Extract the (x, y) coordinate from the center of the cell holding the provided text.  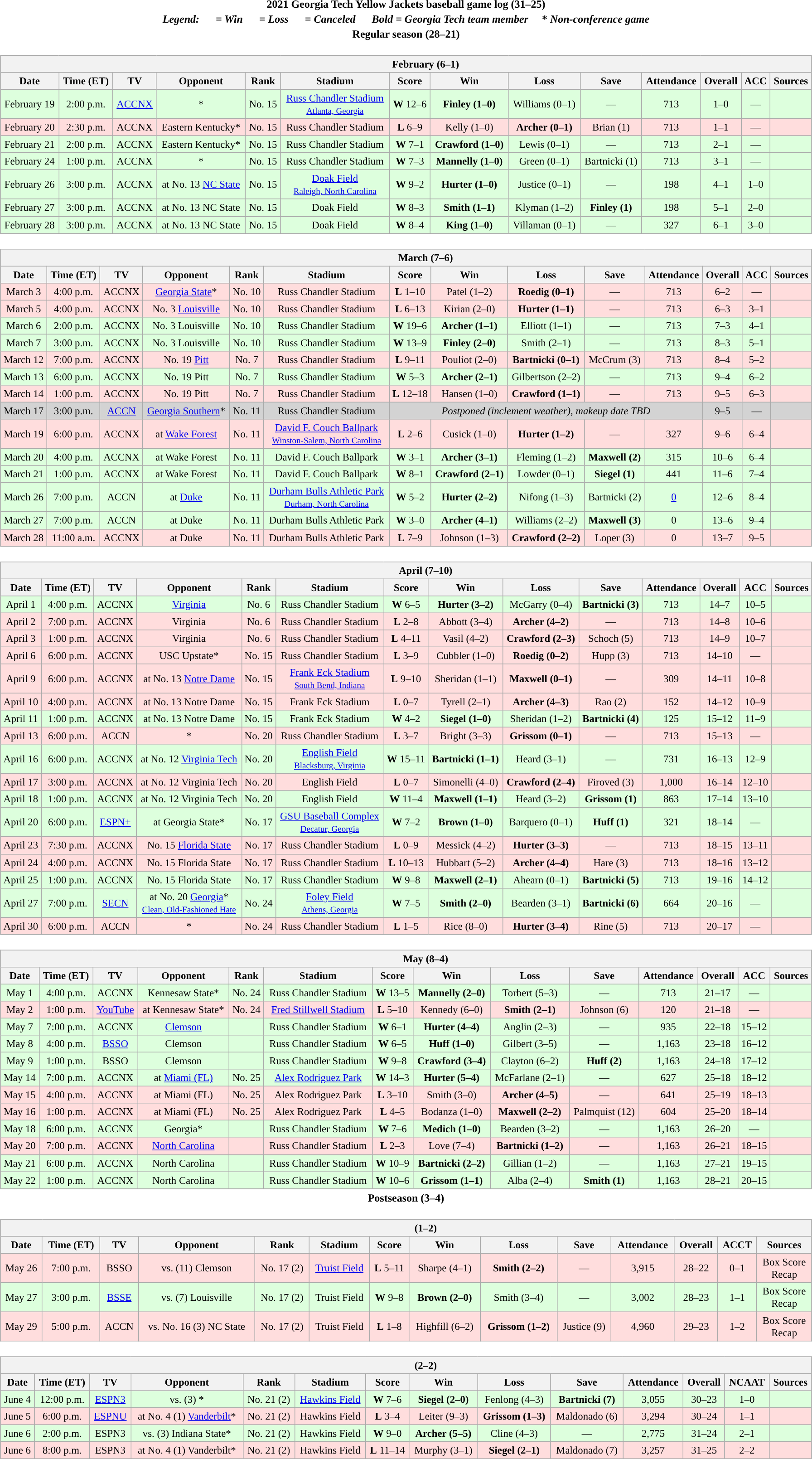
19–15 (754, 1163)
Hurter (1–0) (469, 185)
March 5 (24, 309)
King (1–0) (469, 225)
vs. (7) Louisville (197, 1297)
Hansen (1–0) (469, 394)
Sharpe (4–1) (445, 1268)
Maxwell (1–1) (465, 799)
April 9 (21, 679)
W 13–5 (392, 993)
17–12 (754, 1061)
Maxwell (2) (614, 457)
Georgia Southern* (186, 411)
Smith (1) (604, 1180)
Lowder (0–1) (546, 474)
McGarry (0–4) (541, 604)
12:00 p.m. (62, 1399)
Georgia* (183, 1129)
Finley (1) (611, 208)
Tyrell (2–1) (465, 702)
Williams (0–1) (545, 104)
Smith (3–0) (451, 1095)
25–19 (718, 1095)
YouTube (115, 1010)
vs. No. 16 (3) NC State (197, 1326)
Bearden (3–1) (541, 903)
7–4 (757, 474)
Smith (3–4) (518, 1297)
W 10–9 (392, 1163)
Archer (2–1) (469, 377)
Hurter (5–4) (451, 1078)
April 18 (21, 799)
W 7–2 (406, 822)
15–13 (720, 736)
ACCT (737, 1245)
28–21 (718, 1180)
12–6 (723, 498)
Villaman (0–1) (545, 225)
March 26 (24, 498)
at Georgia State* (189, 822)
May 7 (20, 1027)
Brown (2–0) (445, 1297)
Hubbart (5–2) (465, 863)
Anglin (2–3) (530, 1027)
May 16 (20, 1112)
McCrum (3) (614, 360)
May 1 (20, 993)
19–16 (720, 880)
Sheridan (1–2) (541, 719)
Cusick (1–0) (469, 434)
22–18 (718, 1027)
March 12 (24, 360)
4,960 (643, 1326)
28–22 (696, 1268)
14–7 (720, 604)
May 18 (20, 1129)
May 9 (20, 1061)
L 3–9 (406, 655)
February 21 (30, 145)
31–25 (704, 1450)
Bartnicki (4) (610, 719)
Hurter (1–2) (546, 434)
May (8–4) (406, 959)
Kelly (1–0) (469, 127)
Frank Eck StadiumSouth Bend, Indiana (329, 679)
152 (672, 702)
May 22 (20, 1180)
17–14 (720, 799)
Postponed (inclement weather), makeup date TBD (546, 411)
12–9 (755, 759)
April 24 (21, 863)
441 (674, 474)
Bartnicki (2–2) (451, 1163)
25–20 (718, 1112)
Grissom (1) (610, 799)
Murphy (3–1) (443, 1450)
vs. (3) Indiana State* (187, 1434)
W 5–3 (410, 377)
20–15 (754, 1180)
Archer (4–4) (541, 863)
14–10 (720, 655)
April 1 (21, 604)
Torbert (5–3) (530, 993)
315 (674, 457)
Maldonado (7) (587, 1450)
Cubbler (1–0) (465, 655)
Georgia State* (186, 291)
Grissom (1–1) (451, 1180)
Schoch (5) (610, 638)
L 4–5 (392, 1112)
8–3 (723, 343)
Gilbert (3–5) (530, 1044)
2:30 p.m. (86, 127)
27–21 (718, 1163)
April 23 (21, 845)
863 (672, 799)
Johnson (6) (604, 1010)
USC Upstate* (189, 655)
Kennesaw State* (183, 993)
16–12 (754, 1044)
Durham Bulls Athletic ParkDurham, North Carolina (326, 498)
May 21 (20, 1163)
2–2 (747, 1450)
31–24 (704, 1434)
April 13 (21, 736)
Bartnicki (3) (610, 604)
May 29 (21, 1326)
Barquero (0–1) (541, 822)
W 10–6 (392, 1180)
1,000 (672, 782)
3,915 (643, 1268)
L 4–11 (406, 638)
Elliott (1–1) (546, 325)
W 5–2 (410, 498)
20–16 (720, 903)
March 7 (24, 343)
120 (668, 1010)
L 1–5 (406, 926)
Maxwell (0–1) (541, 679)
Maxwell (3) (614, 520)
February 24 (30, 161)
May 14 (20, 1078)
Finley (2–0) (469, 343)
April 6 (21, 655)
Archer (5–5) (443, 1434)
February 19 (30, 104)
935 (668, 1027)
Klyman (1–2) (545, 208)
731 (672, 759)
Archer (4–3) (541, 702)
April 20 (21, 822)
Bartnicki (5) (610, 880)
W 9–2 (410, 185)
(1–2) (406, 1228)
Pouliot (2–0) (469, 360)
April 3 (21, 638)
Firoved (3) (610, 782)
Vasil (4–2) (465, 638)
April 27 (21, 903)
Archer (3–1) (469, 457)
Archer (4–5) (530, 1095)
3,002 (643, 1297)
26–21 (718, 1146)
Smith (2–2) (518, 1268)
29–23 (696, 1326)
March 20 (24, 457)
May 15 (20, 1095)
18–16 (720, 863)
L 0–9 (406, 845)
Bright (3–3) (465, 736)
30–23 (704, 1399)
February (6–1) (406, 64)
W 14–3 (392, 1078)
Gilbertson (2–2) (546, 377)
May 20 (20, 1146)
Hurter (1–1) (546, 309)
(2–2) (406, 1365)
24–18 (718, 1061)
Huff (2) (604, 1061)
L 6–9 (410, 127)
2–0 (756, 208)
Palmquist (12) (604, 1112)
Huff (1) (610, 822)
Clayton (6–2) (530, 1061)
Doak FieldRaleigh, North Carolina (335, 185)
Bartnicki (1–2) (530, 1146)
W 6–1 (392, 1027)
641 (668, 1095)
SECN (115, 903)
Fleming (1–2) (546, 457)
14–8 (720, 621)
16–13 (720, 759)
Maxwell (2–2) (530, 1112)
February 20 (30, 127)
Johnson (1–3) (469, 538)
6–1 (720, 225)
Heard (3–1) (541, 759)
Russ Chandler StadiumAtlanta, Georgia (335, 104)
7:30 p.m. (68, 845)
Foley FieldAthens, Georgia (329, 903)
L 3–4 (387, 1416)
Maxwell (2–1) (465, 880)
Gillian (1–2) (530, 1163)
Lewis (0–1) (545, 145)
W 7–5 (406, 903)
Ahearn (0–1) (541, 880)
0–1 (737, 1268)
Rao (2) (610, 702)
Alba (2–4) (530, 1180)
Mannelly (2–0) (451, 993)
L 1–8 (390, 1326)
W 7–1 (410, 145)
Crawford (2–1) (469, 474)
30–24 (704, 1416)
W 8–1 (410, 474)
Simonelli (4–0) (465, 782)
18–12 (754, 1078)
English FieldBlacksburg, Virginia (329, 759)
Medich (1–0) (451, 1129)
Justice (0–1) (545, 185)
May 26 (21, 1268)
Archer (1–1) (469, 325)
Bearden (3–2) (530, 1129)
April 30 (21, 926)
627 (668, 1078)
Archer (4–2) (541, 621)
W 7–3 (410, 161)
Siegel (1) (614, 474)
W 4–2 (406, 719)
L 11–14 (387, 1450)
Fenlong (4–3) (514, 1399)
March 6 (24, 325)
10–8 (755, 679)
Crawford (2–2) (546, 538)
3–0 (756, 225)
Bartnicki (1–1) (465, 759)
3,257 (653, 1450)
11–9 (755, 719)
Hurter (2–2) (469, 498)
ESPN+ (115, 822)
Crawford (1–1) (546, 394)
Heard (3–2) (541, 799)
February 27 (30, 208)
May 8 (20, 1044)
February 26 (30, 185)
L 2–6 (410, 434)
Nifong (1–3) (546, 498)
Maldonado (6) (587, 1416)
McFarlane (2–1) (530, 1078)
Siegel (2–1) (514, 1450)
L 12–18 (410, 394)
L 5–10 (392, 1010)
April 2 (21, 621)
Crawford (3–4) (451, 1061)
Huff (1–0) (451, 1044)
L 3–10 (392, 1095)
Rine (5) (610, 926)
Grissom (0–1) (541, 736)
13–12 (755, 863)
March 28 (24, 538)
25–18 (718, 1078)
9–6 (723, 434)
Bodanza (1–0) (451, 1112)
April 17 (21, 782)
Loper (3) (614, 538)
L 2–8 (406, 621)
Roedig (0–1) (546, 291)
L 6–13 (410, 309)
5–2 (757, 360)
vs. (3) * (187, 1399)
Brown (1–0) (465, 822)
14–9 (720, 638)
11:00 a.m. (73, 538)
10–5 (755, 604)
11–6 (723, 474)
Archer (0–1) (545, 127)
Kirian (2–0) (469, 309)
5:00 p.m. (71, 1326)
L 9–10 (406, 679)
Siegel (1–0) (465, 719)
Hurter (3–2) (465, 604)
Green (0–1) (545, 161)
W 8–3 (410, 208)
Fred Stillwell Stadium (318, 1010)
David F. Couch BallparkWinston-Salem, North Carolina (326, 434)
Smith (1–1) (469, 208)
Hurter (3–4) (541, 926)
L 5–11 (390, 1268)
Bartnicki (7) (587, 1399)
May 27 (21, 1297)
W 9–0 (387, 1434)
Archer (4–1) (469, 520)
Justice (9) (584, 1326)
23–18 (718, 1044)
Bartnicki (6) (610, 903)
21–18 (718, 1010)
Highfill (6–2) (445, 1326)
W 8–4 (410, 225)
Crawford (2–4) (541, 782)
April 10 (21, 702)
W 19–6 (410, 325)
Bartnicki (0–1) (546, 360)
28–23 (696, 1297)
March 14 (24, 394)
3,294 (653, 1416)
June 4 (18, 1399)
March 27 (24, 520)
Kennedy (6–0) (451, 1010)
Bartnicki (1) (611, 161)
Hurter (3–3) (541, 845)
April 11 (21, 719)
L 3–7 (406, 736)
W 13–9 (410, 343)
W 12–6 (410, 104)
21–17 (718, 993)
13–10 (755, 799)
12–10 (755, 782)
Patel (1–2) (469, 291)
Messick (4–2) (465, 845)
Smith (2–0) (465, 903)
Brian (1) (611, 127)
at Kennesaw State* (183, 1010)
March 17 (24, 411)
Rice (8–0) (465, 926)
ESPNU (110, 1416)
L 1–10 (410, 291)
March 21 (24, 474)
Crawford (1–0) (469, 145)
604 (668, 1112)
2,775 (653, 1434)
W 11–4 (406, 799)
321 (672, 822)
1–2 (737, 1326)
April 25 (21, 880)
Crawford (2–3) (541, 638)
Hare (3) (610, 863)
13–7 (723, 538)
L 10–13 (406, 863)
March (7–6) (406, 257)
NCAAT (747, 1382)
Finley (1–0) (469, 104)
Love (7–4) (451, 1146)
Sheridan (1–1) (465, 679)
L 9–11 (410, 360)
Hupp (3) (610, 655)
Mannelly (1–0) (469, 161)
L 2–3 (392, 1146)
May 2 (20, 1010)
Cline (4–3) (514, 1434)
13–11 (755, 845)
Roedig (0–2) (541, 655)
18–13 (754, 1095)
vs. (11) Clemson (197, 1268)
March 13 (24, 377)
8:00 p.m. (62, 1450)
Williams (2–2) (546, 520)
309 (672, 679)
March 3 (24, 291)
Abbott (3–4) (465, 621)
GSU Baseball ComplexDecatur, Georgia (329, 822)
BSSE (119, 1297)
3,055 (653, 1399)
W 3–1 (410, 457)
Siegel (2–0) (443, 1399)
April 16 (21, 759)
April (7–10) (406, 570)
March 19 (24, 434)
664 (672, 903)
February 28 (30, 225)
16–14 (720, 782)
W 3–0 (410, 520)
Grissom (1–3) (514, 1416)
10–9 (755, 702)
Bartnicki (2) (614, 498)
W 15–11 (406, 759)
10–7 (755, 638)
Leiter (9–3) (443, 1416)
13–6 (723, 520)
125 (672, 719)
Hurter (4–4) (451, 1027)
at No. 20 Georgia*Clean, Old-Fashioned Hate (189, 903)
L 7–9 (410, 538)
14–11 (720, 679)
20–17 (720, 926)
7–3 (723, 325)
Grissom (1–2) (518, 1326)
June 5 (18, 1416)
26–20 (718, 1129)
